For the text-containing cell, return its midpoint in (X, Y) coordinate format. 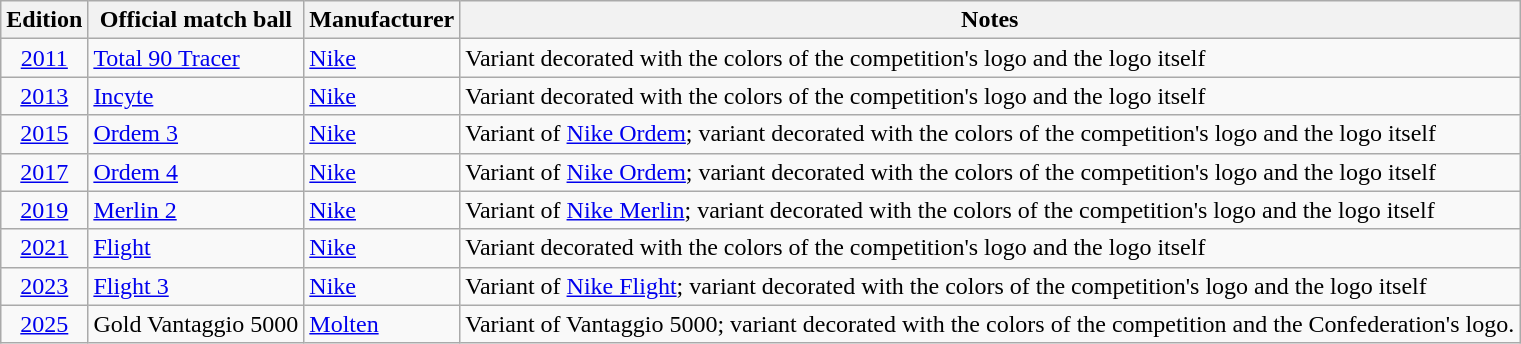
2013 (44, 96)
2023 (44, 286)
2011 (44, 58)
Incyte (196, 96)
Official match ball (196, 20)
Merlin 2 (196, 210)
Gold Vantaggio 5000 (196, 324)
Flight 3 (196, 286)
Notes (990, 20)
2019 (44, 210)
Molten (382, 324)
Ordem 3 (196, 134)
Variant of Nike Flight; variant decorated with the colors of the competition's logo and the logo itself (990, 286)
Edition (44, 20)
2025 (44, 324)
2021 (44, 248)
Variant of Vantaggio 5000; variant decorated with the colors of the competition and the Confederation's logo. (990, 324)
2015 (44, 134)
Manufacturer (382, 20)
Ordem 4 (196, 172)
Flight (196, 248)
Variant of Nike Merlin; variant decorated with the colors of the competition's logo and the logo itself (990, 210)
Total 90 Tracer (196, 58)
2017 (44, 172)
